Provide the [x, y] coordinate of the cell's center where the given text is located.  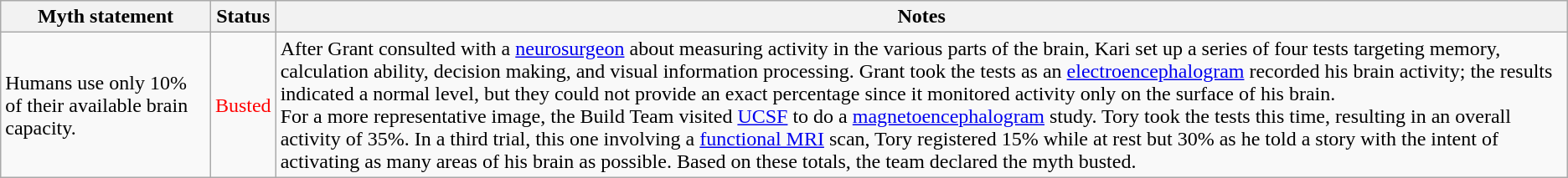
Notes [921, 17]
Status [243, 17]
Myth statement [106, 17]
Humans use only 10% of their available brain capacity. [106, 105]
Busted [243, 105]
